For the text-containing cell, return its midpoint in (X, Y) coordinate format. 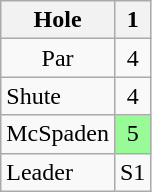
Shute (58, 96)
Leader (58, 172)
McSpaden (58, 134)
S1 (132, 172)
Par (58, 58)
Hole (58, 20)
1 (132, 20)
5 (132, 134)
